Search for the cell housing the specified text and yield its (X, Y) center coordinate. 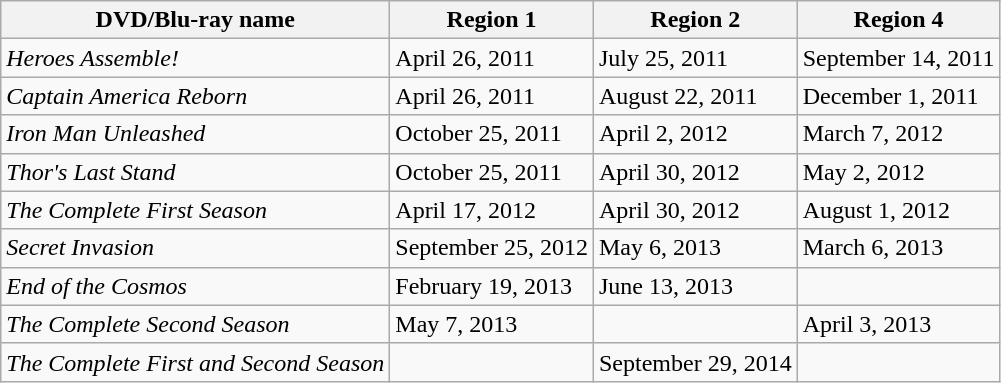
Thor's Last Stand (196, 172)
Region 1 (492, 20)
September 25, 2012 (492, 248)
August 1, 2012 (898, 210)
March 6, 2013 (898, 248)
April 17, 2012 (492, 210)
April 2, 2012 (695, 134)
March 7, 2012 (898, 134)
Region 4 (898, 20)
Region 2 (695, 20)
Iron Man Unleashed (196, 134)
July 25, 2011 (695, 58)
The Complete Second Season (196, 324)
June 13, 2013 (695, 286)
April 3, 2013 (898, 324)
Heroes Assemble! (196, 58)
End of the Cosmos (196, 286)
September 29, 2014 (695, 362)
May 6, 2013 (695, 248)
December 1, 2011 (898, 96)
May 2, 2012 (898, 172)
Secret Invasion (196, 248)
August 22, 2011 (695, 96)
September 14, 2011 (898, 58)
The Complete First and Second Season (196, 362)
February 19, 2013 (492, 286)
DVD/Blu-ray name (196, 20)
Captain America Reborn (196, 96)
May 7, 2013 (492, 324)
The Complete First Season (196, 210)
